Locate the cell with the specified text and output its [x, y] center coordinate. 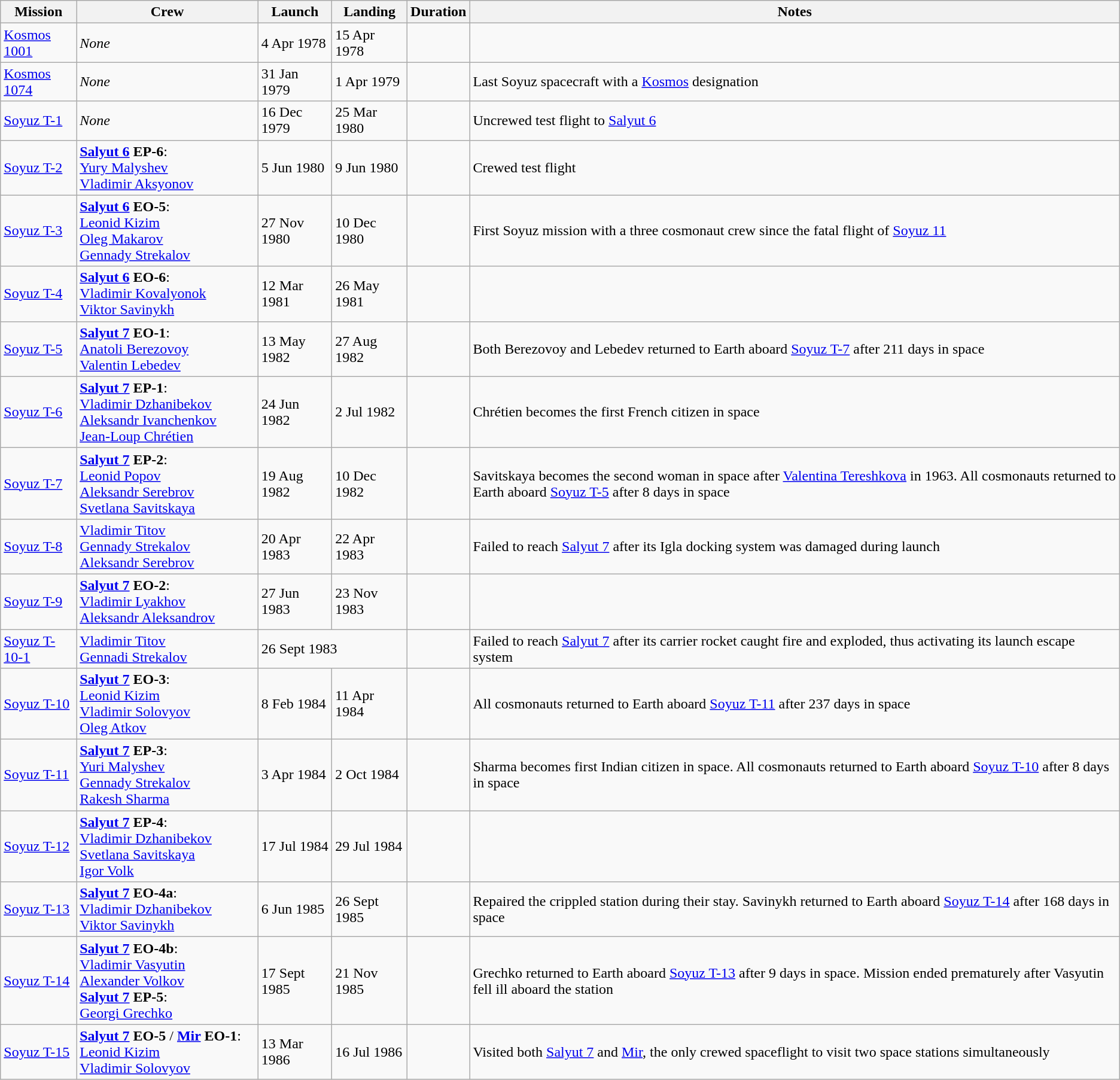
Chrétien becomes the first French citizen in space [795, 412]
Crewed test flight [795, 168]
Failed to reach Salyut 7 after its Igla docking system was damaged during launch [795, 546]
2 Jul 1982 [370, 412]
Sharma becomes first Indian citizen in space. All cosmonauts returned to Earth aboard Soyuz T-10 after 8 days in space [795, 775]
1 Apr 1979 [370, 81]
21 Nov 1985 [370, 981]
10 Dec 1980 [370, 231]
Soyuz T-10-1 [38, 649]
Kosmos 1001 [38, 43]
Launch [294, 12]
Last Soyuz spacecraft with a Kosmos designation [795, 81]
First Soyuz mission with a three cosmonaut crew since the fatal flight of Soyuz 11 [795, 231]
Vladimir Titov Gennady Strekalov Aleksandr Serebrov [168, 546]
Soyuz T-13 [38, 909]
24 Jun 1982 [294, 412]
5 Jun 1980 [294, 168]
Salyut 7 EO-4b: Vladimir Vasyutin Alexander VolkovSalyut 7 EP-5: Georgi Grechko [168, 981]
16 Dec 1979 [294, 121]
Soyuz T-14 [38, 981]
22 Apr 1983 [370, 546]
29 Jul 1984 [370, 846]
27 Aug 1982 [370, 349]
Salyut 7 EO-4a: Vladimir Dzhanibekov Viktor Savinykh [168, 909]
Salyut 6 EP-6: Yury Malyshev Vladimir Aksyonov [168, 168]
Notes [795, 12]
Soyuz T-3 [38, 231]
Soyuz T-12 [38, 846]
10 Dec 1982 [370, 483]
Kosmos 1074 [38, 81]
Salyut 7 EO-1: Anatoli Berezovoy Valentin Lebedev [168, 349]
Soyuz T-15 [38, 1052]
Uncrewed test flight to Salyut 6 [795, 121]
17 Sept 1985 [294, 981]
Mission [38, 12]
31 Jan 1979 [294, 81]
26 Sept 1985 [370, 909]
Salyut 7 EO-2: Vladimir Lyakhov Aleksandr Aleksandrov [168, 601]
Soyuz T-10 [38, 704]
Salyut 7 EP-3: Yuri Malyshev Gennady Strekalov Rakesh Sharma [168, 775]
Soyuz T-1 [38, 121]
4 Apr 1978 [294, 43]
23 Nov 1983 [370, 601]
Salyut 7 EP-4: Vladimir Dzhanibekov Svetlana Savitskaya Igor Volk [168, 846]
19 Aug 1982 [294, 483]
9 Jun 1980 [370, 168]
11 Apr 1984 [370, 704]
27 Nov 1980 [294, 231]
Soyuz T-4 [38, 294]
13 May 1982 [294, 349]
Visited both Salyut 7 and Mir, the only crewed spaceflight to visit two space stations simultaneously [795, 1052]
17 Jul 1984 [294, 846]
Repaired the crippled station during their stay. Savinykh returned to Earth aboard Soyuz T-14 after 168 days in space [795, 909]
Salyut 7 EP-1: Vladimir Dzhanibekov Aleksandr Ivanchenkov Jean-Loup Chrétien [168, 412]
15 Apr 1978 [370, 43]
2 Oct 1984 [370, 775]
16 Jul 1986 [370, 1052]
12 Mar 1981 [294, 294]
Soyuz T-5 [38, 349]
Landing [370, 12]
Salyut 6 EO-5: Leonid Kizim Oleg Makarov Gennady Strekalov [168, 231]
Salyut 6 EO-6: Vladimir Kovalyonok Viktor Savinykh [168, 294]
Both Berezovoy and Lebedev returned to Earth aboard Soyuz T-7 after 211 days in space [795, 349]
All cosmonauts returned to Earth aboard Soyuz T-11 after 237 days in space [795, 704]
6 Jun 1985 [294, 909]
Soyuz T-11 [38, 775]
Soyuz T-7 [38, 483]
Grechko returned to Earth aboard Soyuz T-13 after 9 days in space. Mission ended prematurely after Vasyutin fell ill aboard the station [795, 981]
8 Feb 1984 [294, 704]
Soyuz T-2 [38, 168]
25 Mar 1980 [370, 121]
Salyut 7 EO-5 / Mir EO-1: Leonid Kizim Vladimir Solovyov [168, 1052]
Duration [439, 12]
13 Mar 1986 [294, 1052]
Vladimir Titov Gennadi Strekalov [168, 649]
Soyuz T-8 [38, 546]
Soyuz T-9 [38, 601]
Soyuz T-6 [38, 412]
Failed to reach Salyut 7 after its carrier rocket caught fire and exploded, thus activating its launch escape system [795, 649]
20 Apr 1983 [294, 546]
Crew [168, 12]
26 May 1981 [370, 294]
27 Jun 1983 [294, 601]
Salyut 7 EP-2: Leonid Popov Aleksandr Serebrov Svetlana Savitskaya [168, 483]
3 Apr 1984 [294, 775]
Salyut 7 EO-3: Leonid Kizim Vladimir Solovyov Oleg Atkov [168, 704]
26 Sept 1983 [333, 649]
